Provide the (X, Y) coordinate of the cell's center where the given text is located.  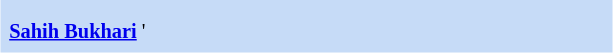
Sahih Bukhari ' (306, 32)
